From the cell containing the given text, extract its center point as [x, y] coordinate. 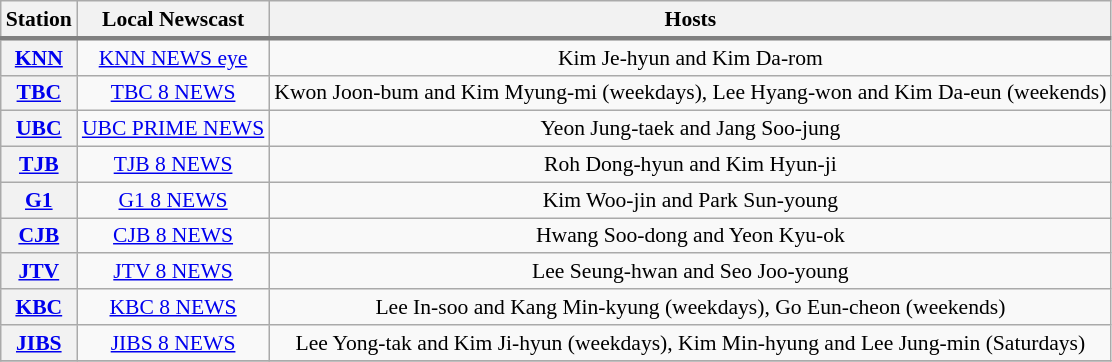
UBC [39, 129]
UBC PRIME NEWS [173, 129]
KBC 8 NEWS [173, 307]
TJB 8 NEWS [173, 165]
G1 8 NEWS [173, 200]
CJB 8 NEWS [173, 236]
Yeon Jung-taek and Jang Soo-jung [690, 129]
JTV 8 NEWS [173, 272]
KNN NEWS eye [173, 56]
KBC [39, 307]
Hwang Soo-dong and Yeon Kyu-ok [690, 236]
Hosts [690, 20]
KNN [39, 56]
G1 [39, 200]
Lee In-soo and Kang Min-kyung (weekdays), Go Eun-cheon (weekends) [690, 307]
Station [39, 20]
JTV [39, 272]
Roh Dong-hyun and Kim Hyun-ji [690, 165]
Kim Woo-jin and Park Sun-young [690, 200]
Lee Yong-tak and Kim Ji-hyun (weekdays), Kim Min-hyung and Lee Jung-min (Saturdays) [690, 343]
TJB [39, 165]
Lee Seung-hwan and Seo Joo-young [690, 272]
Kwon Joon-bum and Kim Myung-mi (weekdays), Lee Hyang-won and Kim Da-eun (weekends) [690, 93]
JIBS 8 NEWS [173, 343]
TBC 8 NEWS [173, 93]
TBC [39, 93]
CJB [39, 236]
Local Newscast [173, 20]
Kim Je-hyun and Kim Da-rom [690, 56]
JIBS [39, 343]
